Scan for the cell matching the given text and deliver its [x, y] coordinate at center. 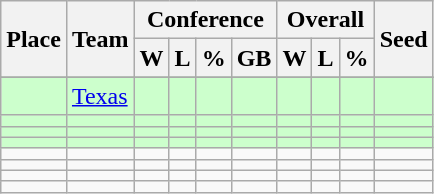
Team [100, 39]
Texas [100, 96]
GB [254, 58]
Overall [326, 20]
Seed [404, 39]
Place [34, 39]
Conference [206, 20]
